Search for the cell housing the specified text and yield its (X, Y) center coordinate. 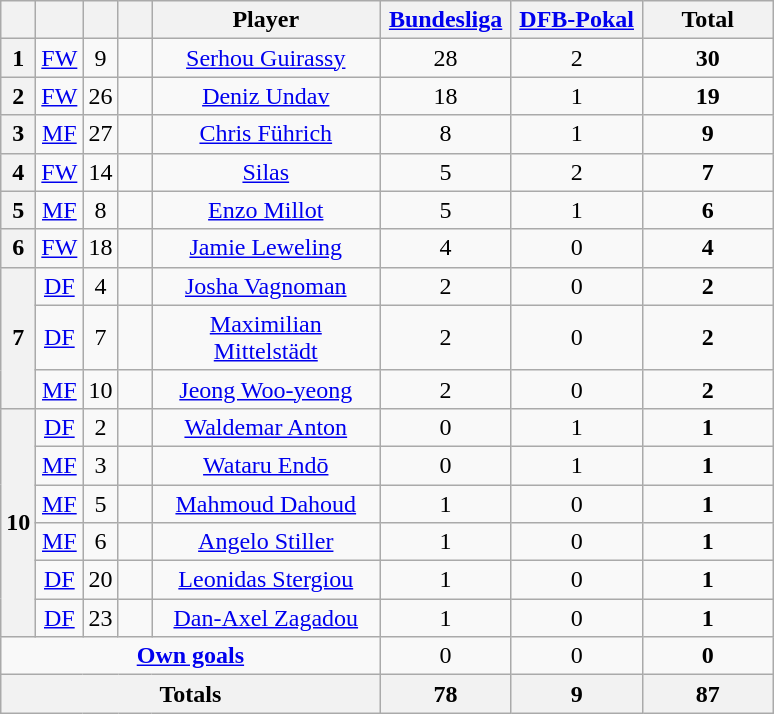
27 (100, 134)
Bundesliga (446, 20)
Wataru Endō (266, 465)
14 (100, 172)
Serhou Guirassy (266, 58)
78 (446, 694)
Total (708, 20)
Own goals (190, 656)
Maximilian Mittelstädt (266, 338)
30 (708, 58)
23 (100, 618)
Leonidas Stergiou (266, 580)
Mahmoud Dahoud (266, 503)
Player (266, 20)
19 (708, 96)
Enzo Millot (266, 210)
Deniz Undav (266, 96)
Dan-Axel Zagadou (266, 618)
Silas (266, 172)
20 (100, 580)
Chris Führich (266, 134)
87 (708, 694)
Angelo Stiller (266, 542)
Josha Vagnoman (266, 286)
28 (446, 58)
Waldemar Anton (266, 427)
Jeong Woo-yeong (266, 389)
DFB-Pokal (576, 20)
26 (100, 96)
Jamie Leweling (266, 248)
Totals (190, 694)
